For the text-containing cell, return its midpoint in [X, Y] coordinate format. 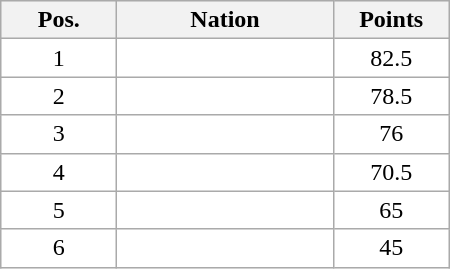
82.5 [391, 58]
65 [391, 210]
Points [391, 20]
Pos. [59, 20]
45 [391, 248]
2 [59, 96]
4 [59, 172]
3 [59, 134]
6 [59, 248]
76 [391, 134]
5 [59, 210]
70.5 [391, 172]
78.5 [391, 96]
1 [59, 58]
Nation [225, 20]
